For the text-containing cell, return its midpoint in [x, y] coordinate format. 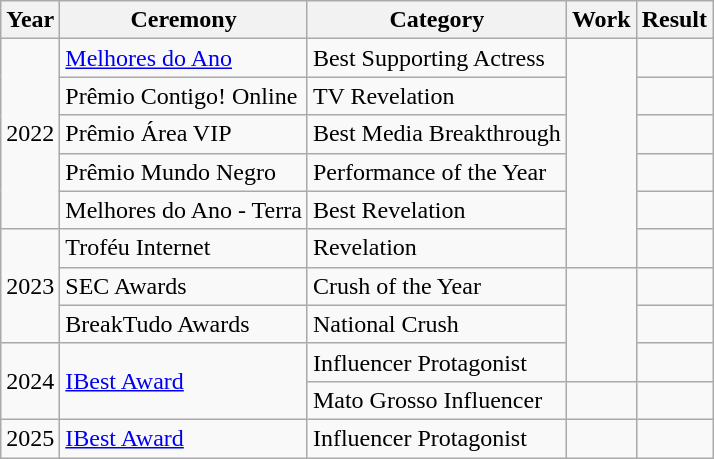
Best Media Breakthrough [436, 134]
Result [674, 20]
National Crush [436, 324]
2022 [30, 134]
Prêmio Contigo! Online [184, 96]
Best Revelation [436, 210]
Year [30, 20]
Melhores do Ano - Terra [184, 210]
TV Revelation [436, 96]
Category [436, 20]
Revelation [436, 248]
Performance of the Year [436, 172]
Melhores do Ano [184, 58]
Crush of the Year [436, 286]
BreakTudo Awards [184, 324]
Mato Grosso Influencer [436, 400]
Prêmio Área VIP [184, 134]
Work [601, 20]
SEC Awards [184, 286]
Best Supporting Actress [436, 58]
Ceremony [184, 20]
Prêmio Mundo Negro [184, 172]
2024 [30, 381]
2023 [30, 286]
Troféu Internet [184, 248]
2025 [30, 438]
